Extract the [x, y] coordinate from the center of the cell holding the provided text.  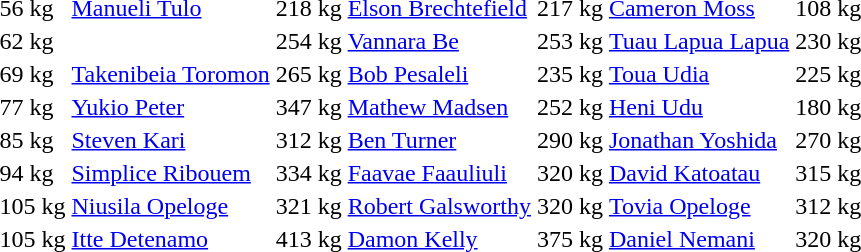
Tovia Opeloge [698, 206]
Robert Galsworthy [439, 206]
Takenibeia Toromon [170, 74]
Ben Turner [439, 140]
Jonathan Yoshida [698, 140]
235 kg [570, 74]
252 kg [570, 107]
Tuau Lapua Lapua [698, 41]
254 kg [308, 41]
Steven Kari [170, 140]
Vannara Be [439, 41]
David Katoatau [698, 173]
Faavae Faauliuli [439, 173]
Simplice Ribouem [170, 173]
334 kg [308, 173]
Yukio Peter [170, 107]
290 kg [570, 140]
321 kg [308, 206]
253 kg [570, 41]
Heni Udu [698, 107]
Bob Pesaleli [439, 74]
Toua Udia [698, 74]
265 kg [308, 74]
Mathew Madsen [439, 107]
347 kg [308, 107]
312 kg [308, 140]
Niusila Opeloge [170, 206]
